Extract the (x, y) coordinate from the center of the cell holding the provided text.  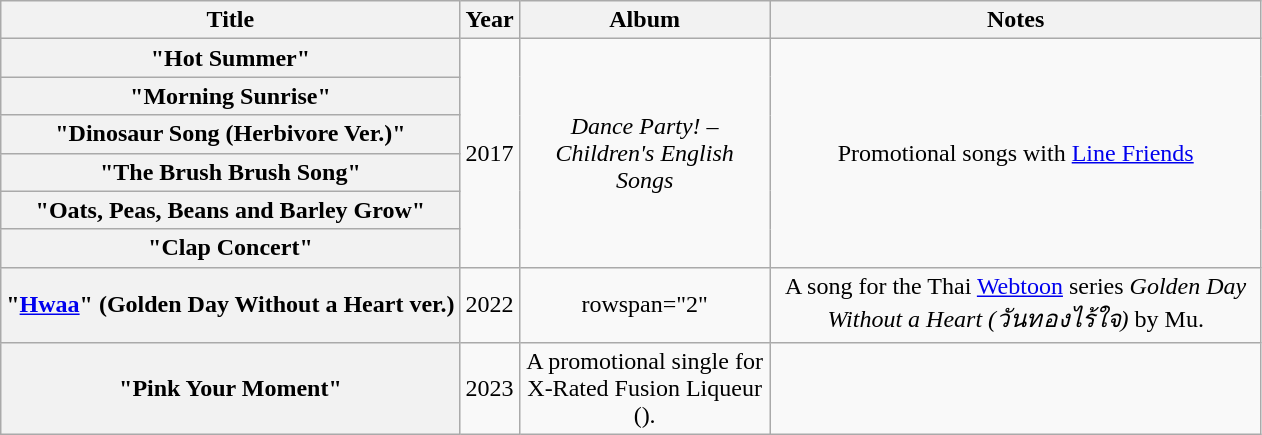
"Hwaa" (Golden Day Without a Heart ver.) (230, 305)
Year (490, 20)
2017 (490, 153)
rowspan="2" (644, 305)
Notes (1016, 20)
Album (644, 20)
2023 (490, 389)
Promotional songs with Line Friends (1016, 153)
"Clap Concert" (230, 248)
"The Brush Brush Song" (230, 172)
Dance Party! – Children's English Songs (644, 153)
Title (230, 20)
A promotional single for X-Rated Fusion Liqueur (). (644, 389)
"Pink Your Moment" (230, 389)
"Hot Summer" (230, 58)
"Oats, Peas, Beans and Barley Grow" (230, 210)
"Dinosaur Song (Herbivore Ver.)" (230, 134)
A song for the Thai Webtoon series Golden Day Without a Heart (วันทองไร้ใจ) by Mu. (1016, 305)
"Morning Sunrise" (230, 96)
2022 (490, 305)
